Search for the cell housing the specified text and yield its [X, Y] center coordinate. 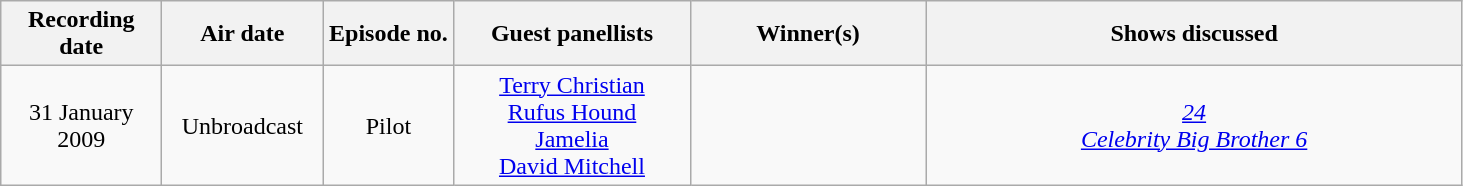
Guest panellists [572, 34]
Terry ChristianRufus HoundJameliaDavid Mitchell [572, 126]
Shows discussed [1194, 34]
Pilot [388, 126]
24Celebrity Big Brother 6 [1194, 126]
Episode no. [388, 34]
Winner(s) [808, 34]
Air date [242, 34]
Unbroadcast [242, 126]
31 January 2009 [82, 126]
Recording date [82, 34]
